Determine the [X, Y] coordinate at the center of the cell enclosing the given text.  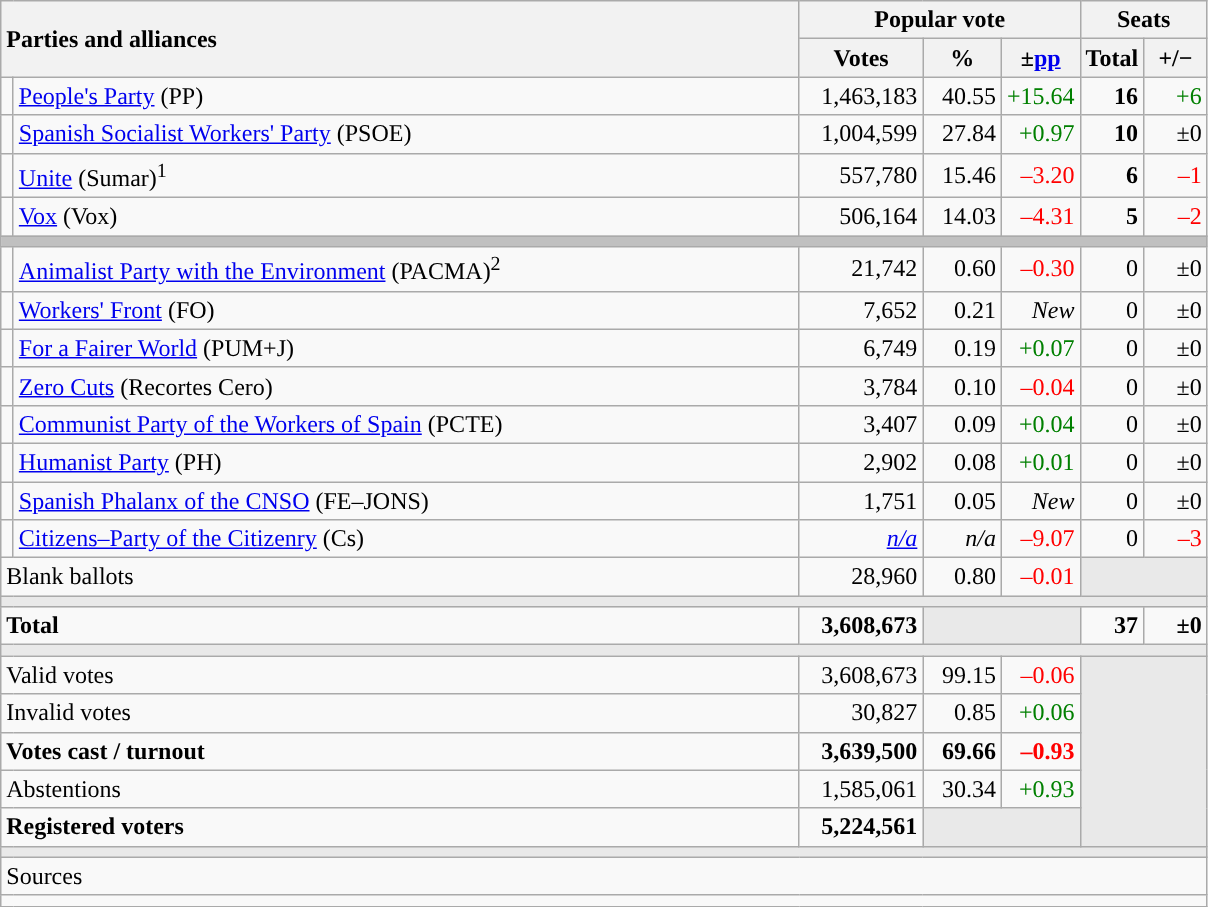
1,585,061 [861, 789]
Blank ballots [400, 577]
Invalid votes [400, 713]
0.85 [962, 713]
30.34 [962, 789]
0.10 [962, 386]
0.80 [962, 577]
6,749 [861, 348]
–0.06 [1040, 675]
+0.97 [1040, 134]
Zero Cuts (Recortes Cero) [406, 386]
99.15 [962, 675]
Votes [861, 58]
2,902 [861, 462]
3,784 [861, 386]
27.84 [962, 134]
Sources [604, 876]
40.55 [962, 96]
People's Party (PP) [406, 96]
Citizens–Party of the Citizenry (Cs) [406, 539]
–0.01 [1040, 577]
+0.04 [1040, 424]
Parties and alliances [400, 39]
Valid votes [400, 675]
0.08 [962, 462]
14.03 [962, 217]
Abstentions [400, 789]
±pp [1040, 58]
Seats [1144, 20]
+0.06 [1040, 713]
Spanish Socialist Workers' Party (PSOE) [406, 134]
Animalist Party with the Environment (PACMA)2 [406, 270]
0.60 [962, 270]
0.05 [962, 501]
–4.31 [1040, 217]
–0.93 [1040, 751]
% [962, 58]
–0.30 [1040, 270]
Vox (Vox) [406, 217]
3,639,500 [861, 751]
Spanish Phalanx of the CNSO (FE–JONS) [406, 501]
15.46 [962, 176]
16 [1112, 96]
21,742 [861, 270]
–3.20 [1040, 176]
1,004,599 [861, 134]
+6 [1176, 96]
Humanist Party (PH) [406, 462]
1,751 [861, 501]
Workers' Front (FO) [406, 310]
37 [1112, 626]
–9.07 [1040, 539]
69.66 [962, 751]
3,407 [861, 424]
6 [1112, 176]
5,224,561 [861, 827]
0.19 [962, 348]
+0.01 [1040, 462]
Popular vote [940, 20]
+15.64 [1040, 96]
5 [1112, 217]
+0.93 [1040, 789]
For a Fairer World (PUM+J) [406, 348]
7,652 [861, 310]
–1 [1176, 176]
28,960 [861, 577]
Votes cast / turnout [400, 751]
557,780 [861, 176]
Registered voters [400, 827]
–0.04 [1040, 386]
–3 [1176, 539]
+0.07 [1040, 348]
Communist Party of the Workers of Spain (PCTE) [406, 424]
0.21 [962, 310]
0.09 [962, 424]
1,463,183 [861, 96]
+/− [1176, 58]
30,827 [861, 713]
Unite (Sumar)1 [406, 176]
506,164 [861, 217]
10 [1112, 134]
–2 [1176, 217]
